Provide the (X, Y) coordinate of the cell's center where the given text is located.  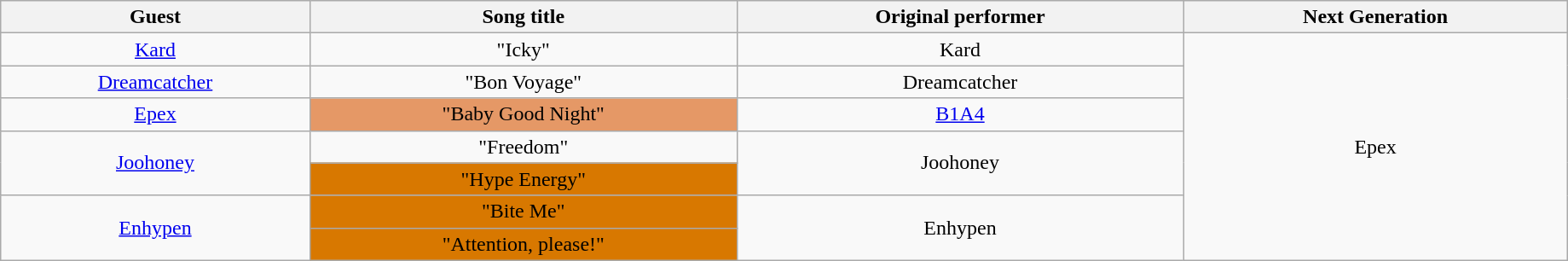
Next Generation (1376, 17)
Guest (155, 17)
"Hype Energy" (524, 179)
"Baby Good Night" (524, 114)
"Icky" (524, 49)
"Bon Voyage" (524, 82)
Song title (524, 17)
"Freedom" (524, 147)
Original performer (960, 17)
"Attention, please!" (524, 244)
"Bite Me" (524, 212)
B1A4 (960, 114)
